For the text-containing cell, return its midpoint in [x, y] coordinate format. 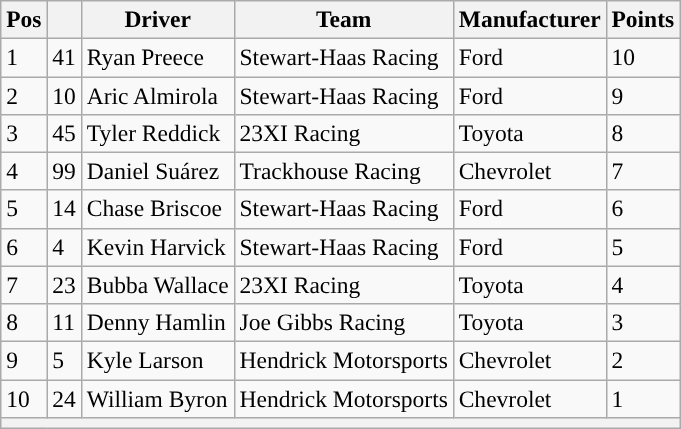
Driver [158, 19]
Ryan Preece [158, 57]
William Byron [158, 398]
Aric Almirola [158, 95]
Daniel Suárez [158, 171]
45 [64, 133]
Denny Hamlin [158, 322]
Tyler Reddick [158, 133]
Trackhouse Racing [344, 171]
24 [64, 398]
11 [64, 322]
41 [64, 57]
Points [643, 19]
Kyle Larson [158, 360]
Team [344, 19]
Bubba Wallace [158, 285]
14 [64, 209]
Chase Briscoe [158, 209]
99 [64, 171]
Joe Gibbs Racing [344, 322]
Pos [24, 19]
Manufacturer [530, 19]
Kevin Harvick [158, 247]
23 [64, 285]
